For the text-containing cell, return its midpoint in [X, Y] coordinate format. 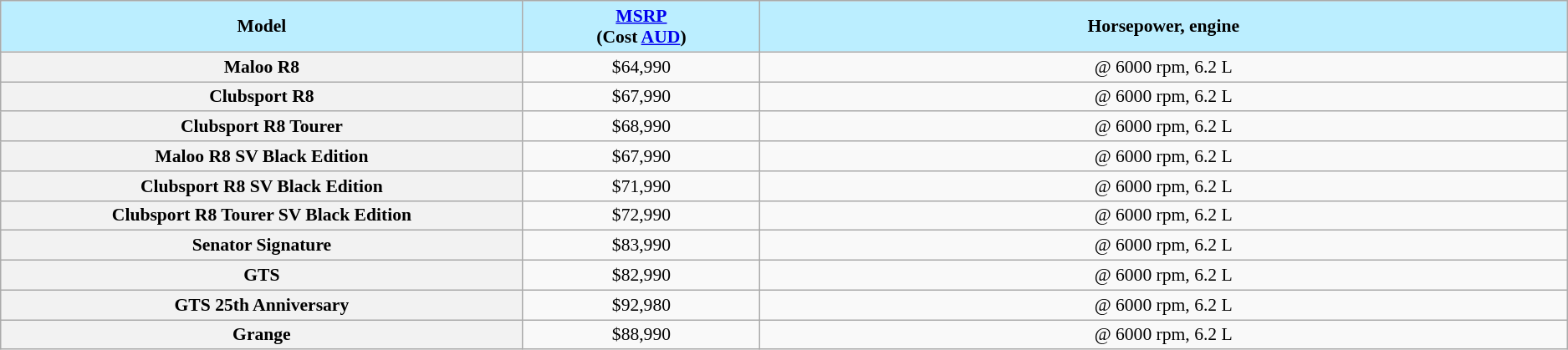
$92,980 [641, 305]
Clubsport R8 Tourer [262, 127]
Horsepower, engine [1164, 27]
$64,990 [641, 67]
$88,990 [641, 335]
Maloo R8 SV Black Edition [262, 156]
GTS 25th Anniversary [262, 305]
$83,990 [641, 246]
$71,990 [641, 186]
$82,990 [641, 276]
Senator Signature [262, 246]
Clubsport R8 Tourer SV Black Edition [262, 216]
Model [262, 27]
Clubsport R8 [262, 97]
$72,990 [641, 216]
MSRP(Cost AUD) [641, 27]
Grange [262, 335]
Clubsport R8 SV Black Edition [262, 186]
$68,990 [641, 127]
GTS [262, 276]
Maloo R8 [262, 67]
